Capture the cell that displays the provided text and extract its [x, y] central coordinate. 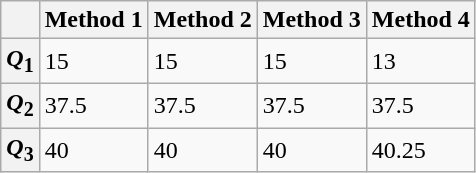
Q1 [20, 61]
Method 3 [312, 20]
40.25 [420, 150]
Q3 [20, 150]
Q2 [20, 105]
Method 1 [94, 20]
Method 2 [202, 20]
Method 4 [420, 20]
13 [420, 61]
